Return [X, Y] of the center of cell containing provided text 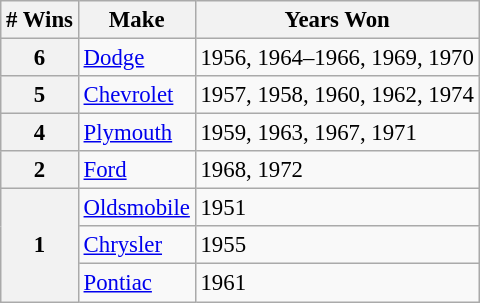
# Wins [40, 20]
1951 [337, 208]
Ford [136, 170]
Dodge [136, 58]
Make [136, 20]
Pontiac [136, 283]
Years Won [337, 20]
1957, 1958, 1960, 1962, 1974 [337, 95]
1959, 1963, 1967, 1971 [337, 133]
2 [40, 170]
1968, 1972 [337, 170]
4 [40, 133]
Chevrolet [136, 95]
Plymouth [136, 133]
5 [40, 95]
6 [40, 58]
Chrysler [136, 245]
1955 [337, 245]
1956, 1964–1966, 1969, 1970 [337, 58]
Oldsmobile [136, 208]
1961 [337, 283]
1 [40, 246]
